Provide the [x, y] coordinate of the cell's center where the given text is located.  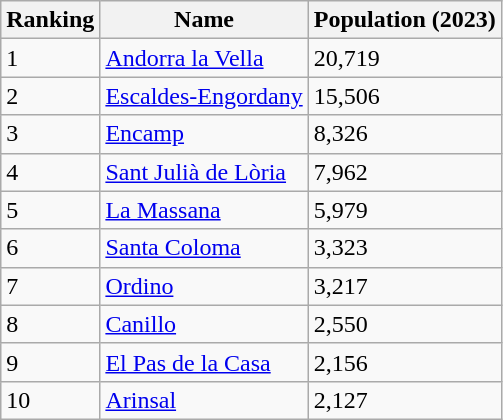
2,127 [404, 400]
La Massana [204, 210]
9 [50, 362]
1 [50, 58]
7 [50, 286]
Arinsal [204, 400]
Encamp [204, 134]
3 [50, 134]
Name [204, 20]
Population (2023) [404, 20]
El Pas de la Casa [204, 362]
Ordino [204, 286]
15,506 [404, 96]
10 [50, 400]
3,217 [404, 286]
Escaldes-Engordany [204, 96]
Canillo [204, 324]
4 [50, 172]
Sant Julià de Lòria [204, 172]
Ranking [50, 20]
3,323 [404, 248]
2 [50, 96]
7,962 [404, 172]
2,156 [404, 362]
Santa Coloma [204, 248]
2,550 [404, 324]
8,326 [404, 134]
5 [50, 210]
20,719 [404, 58]
Andorra la Vella [204, 58]
6 [50, 248]
5,979 [404, 210]
8 [50, 324]
